Scan for the cell matching the given text and deliver its (X, Y) coordinate at center. 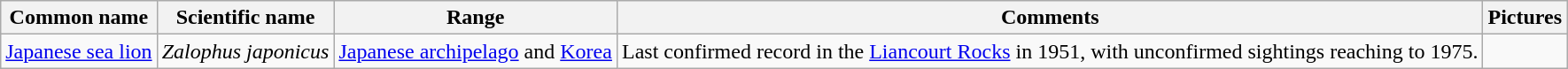
Range (476, 18)
Japanese sea lion (79, 51)
Zalophus japonicus (245, 51)
Japanese archipelago and Korea (476, 51)
Last confirmed record in the Liancourt Rocks in 1951, with unconfirmed sightings reaching to 1975. (1050, 51)
Pictures (1525, 18)
Common name (79, 18)
Scientific name (245, 18)
Comments (1050, 18)
